Identify which cell holds the provided text, then report its (x, y) central coordinate. 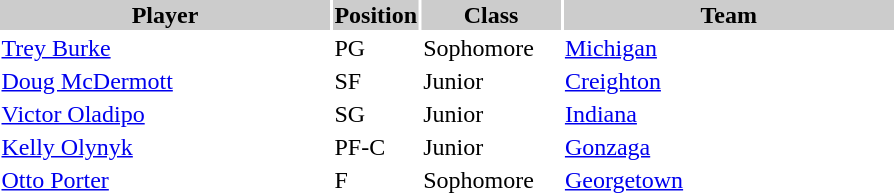
Indiana (728, 114)
SF (376, 81)
Position (376, 15)
Player (165, 15)
Doug McDermott (165, 81)
Trey Burke (165, 48)
Victor Oladipo (165, 114)
Class (492, 15)
Creighton (728, 81)
SG (376, 114)
PG (376, 48)
Gonzaga (728, 147)
Sophomore (492, 48)
Michigan (728, 48)
Kelly Olynyk (165, 147)
Team (728, 15)
PF-C (376, 147)
